For the text-containing cell, return its midpoint in (X, Y) coordinate format. 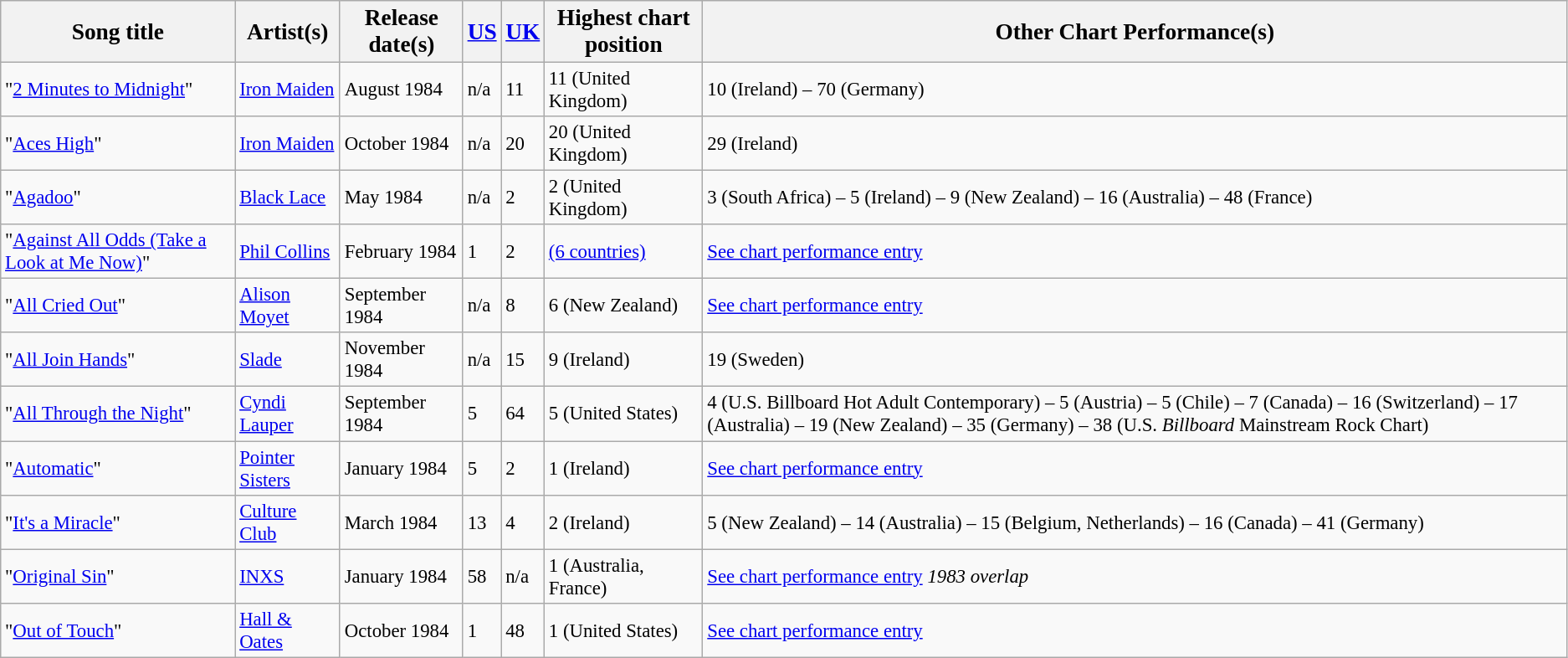
"Automatic" (118, 469)
February 1984 (402, 251)
UK (523, 32)
"2 Minutes to Midnight" (118, 90)
"It's a Miracle" (118, 522)
Song title (118, 32)
13 (482, 522)
2 (Ireland) (624, 522)
6 (New Zealand) (624, 306)
Slade (288, 360)
Alison Moyet (288, 306)
5 (New Zealand) – 14 (Australia) – 15 (Belgium, Netherlands) – 16 (Canada) – 41 (Germany) (1135, 522)
INXS (288, 576)
"All Cried Out" (118, 306)
"Agadoo" (118, 198)
5 (United States) (624, 414)
Other Chart Performance(s) (1135, 32)
"All Through the Night" (118, 414)
Highest chart position (624, 32)
Black Lace (288, 198)
Cyndi Lauper (288, 414)
August 1984 (402, 90)
29 (Ireland) (1135, 144)
"Aces High" (118, 144)
8 (523, 306)
1 (Ireland) (624, 469)
48 (523, 630)
19 (Sweden) (1135, 360)
58 (482, 576)
November 1984 (402, 360)
9 (Ireland) (624, 360)
See chart performance entry 1983 overlap (1135, 576)
2 (United Kingdom) (624, 198)
May 1984 (402, 198)
20 (United Kingdom) (624, 144)
Culture Club (288, 522)
Release date(s) (402, 32)
1 (Australia, France) (624, 576)
10 (Ireland) – 70 (Germany) (1135, 90)
Artist(s) (288, 32)
11 (523, 90)
US (482, 32)
64 (523, 414)
3 (South Africa) – 5 (Ireland) – 9 (New Zealand) – 16 (Australia) – 48 (France) (1135, 198)
20 (523, 144)
15 (523, 360)
March 1984 (402, 522)
Phil Collins (288, 251)
1 (United States) (624, 630)
"All Join Hands" (118, 360)
Pointer Sisters (288, 469)
Hall & Oates (288, 630)
4 (523, 522)
"Out of Touch" (118, 630)
11 (United Kingdom) (624, 90)
"Original Sin" (118, 576)
(6 countries) (624, 251)
"Against All Odds (Take a Look at Me Now)" (118, 251)
